Return the (x, y) coordinate for the center point of the cell that contains the specified text.  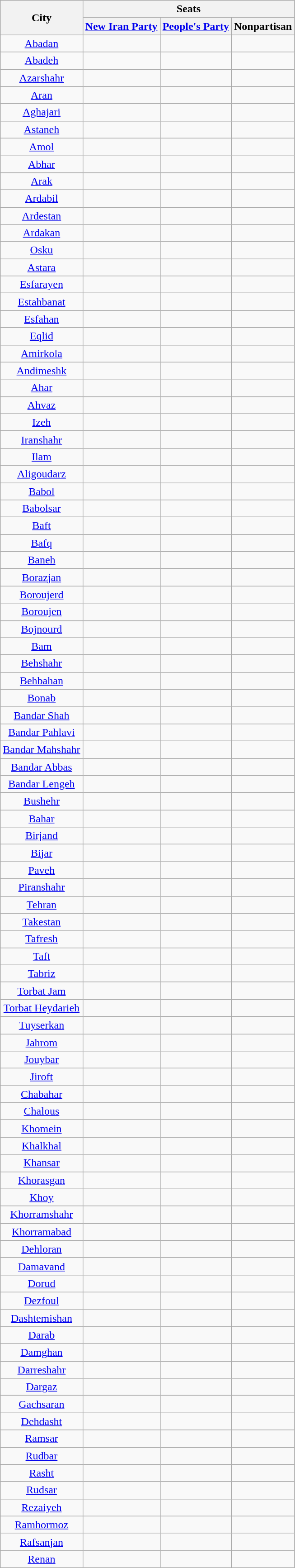
Bandar Shah (42, 715)
Ardabil (42, 198)
Bijar (42, 853)
Abadan (42, 43)
Dehloran (42, 1249)
Astara (42, 267)
Dehdasht (42, 1421)
Baneh (42, 560)
Rudbar (42, 1456)
Esfahan (42, 319)
Estahbanat (42, 302)
Abadeh (42, 61)
Baft (42, 526)
Dashtemishan (42, 1318)
Torbat Heydarieh (42, 1008)
Azarshahr (42, 78)
Ramhormoz (42, 1525)
Damavand (42, 1266)
Tabriz (42, 973)
Dorud (42, 1283)
Iranshahr (42, 439)
Rudsar (42, 1490)
Bandar Mahshahr (42, 749)
Darab (42, 1335)
Bushehr (42, 801)
Piranshahr (42, 887)
Jiroft (42, 1077)
Khoy (42, 1197)
Izeh (42, 422)
Bandar Pahlavi (42, 732)
Dezfoul (42, 1301)
Behbahan (42, 681)
Takestan (42, 922)
Rafsanjan (42, 1542)
Bahar (42, 819)
Seats (188, 9)
Jahrom (42, 1042)
Abhar (42, 164)
Aghajari (42, 112)
Boroujerd (42, 595)
Babolsar (42, 509)
Osku (42, 250)
Renan (42, 1559)
Boroujen (42, 612)
Bafq (42, 543)
Khalkhal (42, 1146)
Aligoudarz (42, 474)
Tehran (42, 905)
Khorramabad (42, 1232)
Khorasgan (42, 1180)
Chabahar (42, 1094)
Dargaz (42, 1387)
Khomein (42, 1129)
Taft (42, 956)
Birjand (42, 836)
Borazjan (42, 577)
Eqlid (42, 336)
Amol (42, 147)
Rasht (42, 1473)
Ardestan (42, 216)
Bam (42, 646)
Bonab (42, 698)
Tafresh (42, 939)
City (42, 18)
Ardakan (42, 233)
Bojnourd (42, 629)
New Iran Party (121, 26)
Tuyserkan (42, 1025)
Nonpartisan (263, 26)
Babol (42, 491)
Andimeshk (42, 371)
Chalous (42, 1111)
People's Party (196, 26)
Khorramshahr (42, 1215)
Gachsaran (42, 1404)
Ahar (42, 388)
Ilam (42, 457)
Behshahr (42, 663)
Khansar (42, 1163)
Torbat Jam (42, 991)
Bandar Abbas (42, 767)
Paveh (42, 870)
Aran (42, 95)
Esfarayen (42, 285)
Amirkola (42, 353)
Damghan (42, 1353)
Bandar Lengeh (42, 784)
Ahvaz (42, 405)
Darreshahr (42, 1370)
Astaneh (42, 129)
Arak (42, 181)
Rezaiyeh (42, 1507)
Ramsar (42, 1439)
Jouybar (42, 1060)
